Provide the [x, y] coordinate of the cell's center where the given text is located.  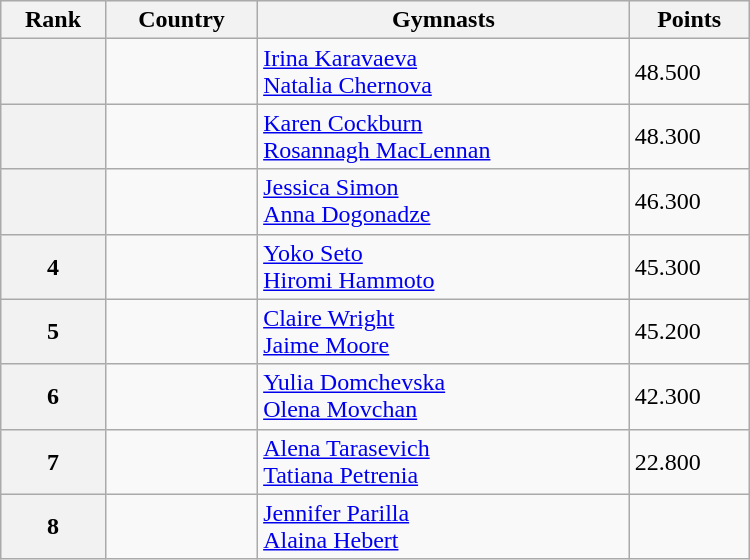
48.300 [689, 136]
5 [54, 332]
Country [181, 20]
48.500 [689, 72]
Rank [54, 20]
Karen CockburnRosannagh MacLennan [444, 136]
Alena TarasevichTatiana Petrenia [444, 462]
46.300 [689, 202]
Irina Karavaeva Natalia Chernova [444, 72]
42.300 [689, 396]
Claire WrightJaime Moore [444, 332]
8 [54, 526]
Jessica SimonAnna Dogonadze [444, 202]
Yulia DomchevskaOlena Movchan [444, 396]
7 [54, 462]
Points [689, 20]
4 [54, 266]
45.300 [689, 266]
Gymnasts [444, 20]
22.800 [689, 462]
Yoko SetoHiromi Hammoto [444, 266]
6 [54, 396]
Jennifer ParillaAlaina Hebert [444, 526]
45.200 [689, 332]
